Return (X, Y) of the center of cell containing provided text 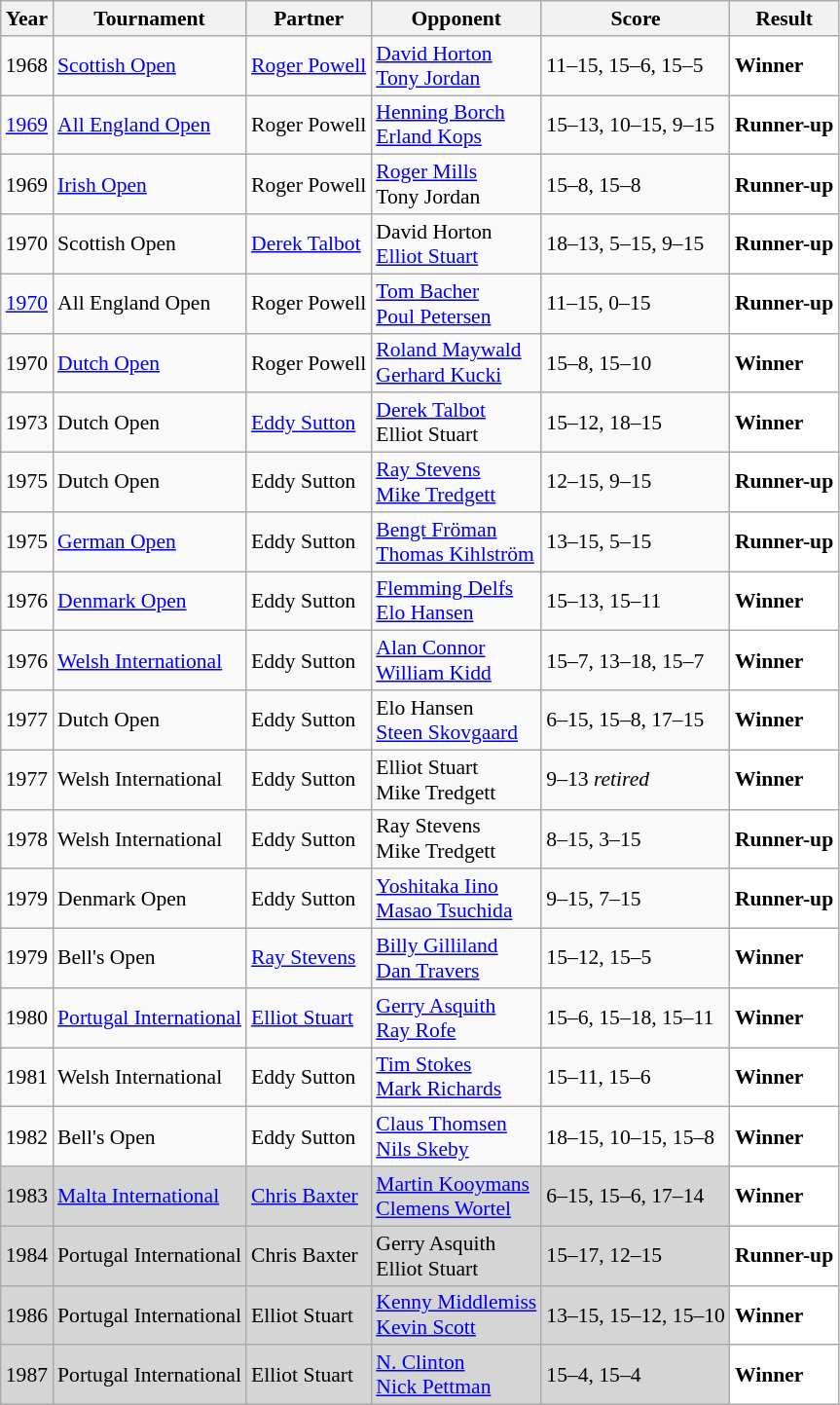
Derek Talbot (309, 243)
15–8, 15–8 (636, 185)
1978 (27, 839)
15–7, 13–18, 15–7 (636, 660)
Tom Bacher Poul Petersen (456, 304)
1987 (27, 1375)
15–17, 12–15 (636, 1256)
Tim Stokes Mark Richards (456, 1077)
Derek Talbot Elliot Stuart (456, 423)
Kenny Middlemiss Kevin Scott (456, 1314)
13–15, 15–12, 15–10 (636, 1314)
David Horton Elliot Stuart (456, 243)
15–13, 10–15, 9–15 (636, 125)
Alan Connor William Kidd (456, 660)
Martin Kooymans Clemens Wortel (456, 1196)
13–15, 5–15 (636, 541)
1984 (27, 1256)
German Open (150, 541)
Score (636, 18)
15–11, 15–6 (636, 1077)
Gerry Asquith Ray Rofe (456, 1018)
Tournament (150, 18)
18–15, 10–15, 15–8 (636, 1137)
6–15, 15–8, 17–15 (636, 721)
15–12, 15–5 (636, 958)
Billy Gilliland Dan Travers (456, 958)
Yoshitaka Iino Masao Tsuchida (456, 900)
1981 (27, 1077)
Opponent (456, 18)
Gerry Asquith Elliot Stuart (456, 1256)
David Horton Tony Jordan (456, 66)
Henning Borch Erland Kops (456, 125)
15–4, 15–4 (636, 1375)
Claus Thomsen Nils Skeby (456, 1137)
Result (785, 18)
Elo Hansen Steen Skovgaard (456, 721)
11–15, 0–15 (636, 304)
Roland Maywald Gerhard Kucki (456, 362)
Partner (309, 18)
N. Clinton Nick Pettman (456, 1375)
9–13 retired (636, 779)
1983 (27, 1196)
12–15, 9–15 (636, 483)
8–15, 3–15 (636, 839)
15–6, 15–18, 15–11 (636, 1018)
1968 (27, 66)
Bengt Fröman Thomas Kihlström (456, 541)
Roger Mills Tony Jordan (456, 185)
Year (27, 18)
18–13, 5–15, 9–15 (636, 243)
6–15, 15–6, 17–14 (636, 1196)
Irish Open (150, 185)
1973 (27, 423)
1986 (27, 1314)
Malta International (150, 1196)
Flemming Delfs Elo Hansen (456, 602)
15–8, 15–10 (636, 362)
15–12, 18–15 (636, 423)
11–15, 15–6, 15–5 (636, 66)
9–15, 7–15 (636, 900)
Elliot Stuart Mike Tredgett (456, 779)
1980 (27, 1018)
Ray Stevens (309, 958)
1982 (27, 1137)
15–13, 15–11 (636, 602)
